Find where the given text appears and provide that cell's center as (x, y) coordinate. 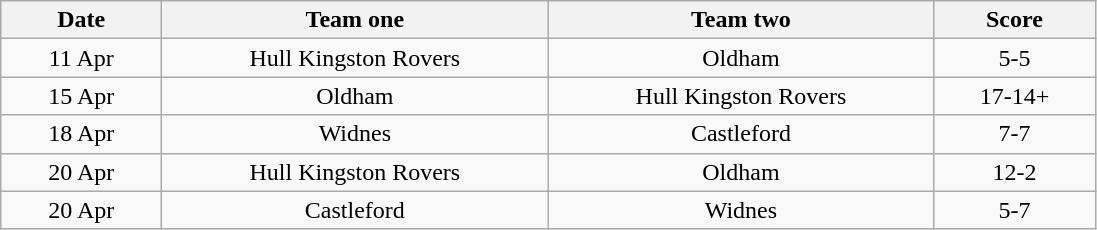
Team one (355, 20)
5-7 (1014, 210)
15 Apr (82, 96)
Date (82, 20)
5-5 (1014, 58)
Team two (741, 20)
18 Apr (82, 134)
17-14+ (1014, 96)
7-7 (1014, 134)
11 Apr (82, 58)
Score (1014, 20)
12-2 (1014, 172)
